Detect which cell encompasses the target text, then output its (x, y) center coordinate. 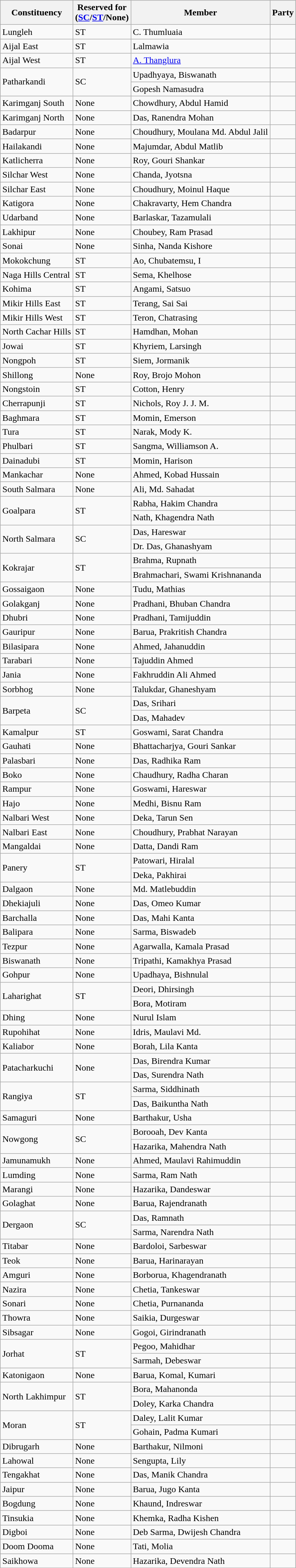
Talukdar, Ghaneshyam (201, 689)
Titabar (37, 1246)
Choudhury, Moulana Md. Abdul Jalil (201, 132)
North Cachar Hills (37, 332)
Barua, Jugo Kanta (201, 1489)
Tripathi, Kamakhya Prasad (201, 961)
Doley, Karka Chandra (201, 1404)
Lalmawia (201, 46)
Dr. Das, Ghanashyam (201, 546)
Deb Sarma, Dwijesh Chandra (201, 1532)
Tajuddin Ahmed (201, 661)
Deka, Pakhirai (201, 875)
Thowra (37, 1318)
Sarma, Siddhinath (201, 1089)
Brahmachari, Swami Krishnananda (201, 575)
Tinsukia (37, 1518)
Ahmed, Kobad Hussain (201, 475)
Khemka, Radha Kishen (201, 1518)
Barthakur, Usha (201, 1118)
Dergaon (37, 1225)
Pradhani, Tamijuddin (201, 618)
Sema, Khelhose (201, 275)
Borborua, Khagendranath (201, 1275)
Golaghat (37, 1203)
Goswami, Hareswar (201, 789)
Hailakandi (37, 146)
Jania (37, 675)
Das, Mahi Kanta (201, 918)
Gopesh Namasudra (201, 89)
Rampur (37, 789)
Mankachar (37, 475)
Nongpoh (37, 360)
Barua, Harinarayan (201, 1261)
Barua, Komal, Kumari (201, 1375)
Chetia, Tankeswar (201, 1289)
Nichols, Roy J. J. M. (201, 403)
Golakganj (37, 603)
Kohima (37, 289)
Aijal West (37, 60)
Sinha, Nanda Kishore (201, 246)
Rangiya (37, 1096)
Cherrapunji (37, 403)
Khyriem, Larsingh (201, 346)
Deori, Dhirsingh (201, 989)
Shillong (37, 375)
Das, Surendra Nath (201, 1075)
Tati, Molia (201, 1546)
Sorbhog (37, 689)
Medhi, Bisnu Ram (201, 803)
Digboi (37, 1532)
Naga Hills Central (37, 275)
Karimganj South (37, 103)
Marangi (37, 1189)
Katigora (37, 203)
Hajo (37, 803)
Barua, Prakritish Chandra (201, 632)
Palasbari (37, 761)
Daley, Lalit Kumar (201, 1418)
Md. Matlebuddin (201, 889)
Roy, Brojo Mohon (201, 375)
Kokrajar (37, 568)
Rupohihat (37, 1032)
Hazarika, Dandeswar (201, 1189)
Nongstoin (37, 389)
Barchalla (37, 918)
Deka, Tarun Sen (201, 818)
Gohpur (37, 975)
C. Thumluaia (201, 32)
Datta, Dandi Ram (201, 846)
Goalpara (37, 511)
Brahma, Rupnath (201, 560)
Das, Srihari (201, 703)
Nalbari East (37, 832)
Kaliabor (37, 1046)
Hamdhan, Mohan (201, 332)
Cotton, Henry (201, 389)
Dhekiajuli (37, 904)
Amguri (37, 1275)
Khaund, Indreswar (201, 1503)
Angami, Satsuo (201, 289)
Jaipur (37, 1489)
Jamunamukh (37, 1161)
Sengupta, Lily (201, 1461)
Silchar East (37, 189)
Sarmah, Debeswar (201, 1361)
Das, Radhika Ram (201, 761)
Rabha, Hakim Chandra (201, 503)
Roy, Gouri Shankar (201, 160)
Party (283, 13)
Gossaigaon (37, 589)
Bilasipara (37, 646)
Sonai (37, 246)
Gauhati (37, 746)
Jorhat (37, 1354)
Pegoo, Mahidhar (201, 1347)
Dalgaon (37, 889)
Choudhury, Moinul Haque (201, 189)
Constituency (37, 13)
Katlicherra (37, 160)
Das, Baikuntha Nath (201, 1103)
Patacharkuchi (37, 1068)
Nazira (37, 1289)
Barthakur, Nilmoni (201, 1446)
Borooah, Dev Kanta (201, 1132)
Ahmed, Jahanuddin (201, 646)
Upadhyaya, Biswanath (201, 75)
Gogoi, Girindranath (201, 1332)
Fakhruddin Ali Ahmed (201, 675)
Sibsagar (37, 1332)
Saikhowa (37, 1560)
Mangaldai (37, 846)
Sarma, Biswadeb (201, 932)
Dibrugarh (37, 1446)
Gauripur (37, 632)
Sangma, Williamson A. (201, 446)
Tudu, Mathias (201, 589)
Das, Hareswar (201, 532)
Mikir Hills West (37, 318)
Biswanath (37, 961)
Das, Mahadev (201, 718)
Aijal East (37, 46)
Barpeta (37, 711)
Hazarika, Devendra Nath (201, 1560)
Silchar West (37, 175)
Lakhipur (37, 232)
Reserved for(SC/ST/None) (102, 13)
Goswami, Sarat Chandra (201, 732)
Laharighat (37, 996)
Bora, Motiram (201, 1003)
Nath, Khagendra Nath (201, 518)
Badarpur (37, 132)
Teok (37, 1261)
Tezpur (37, 946)
Panery (37, 868)
Bora, Mahanonda (201, 1389)
Baghmara (37, 418)
Tura (37, 432)
Lumding (37, 1175)
Boko (37, 775)
Choubey, Ram Prasad (201, 232)
North Salmara (37, 539)
Hazarika, Mahendra Nath (201, 1146)
Dainadubi (37, 461)
Moran (37, 1425)
Udarband (37, 218)
Phulbari (37, 446)
Member (201, 13)
Das, Manik Chandra (201, 1475)
Mokokchung (37, 261)
Teron, Chatrasing (201, 318)
Dhing (37, 1018)
Dhubri (37, 618)
Karimganj North (37, 117)
Sonari (37, 1303)
Barlaskar, Tazamulali (201, 218)
Terang, Sai Sai (201, 303)
Tarabari (37, 661)
Idris, Maulavi Md. (201, 1032)
Balipara (37, 932)
Samaguri (37, 1118)
Chetia, Purnananda (201, 1303)
Majumdar, Abdul Matlib (201, 146)
Jowai (37, 346)
Patharkandi (37, 82)
Chowdhury, Abdul Hamid (201, 103)
Ali, Md. Sahadat (201, 489)
North Lakhimpur (37, 1396)
Patowari, Hiralal (201, 860)
Nowgong (37, 1139)
Bhattacharjya, Gouri Sankar (201, 746)
Chanda, Jyotsna (201, 175)
Borah, Lila Kanta (201, 1046)
Bogdung (37, 1503)
Lungleh (37, 32)
Saikia, Durgeswar (201, 1318)
Mikir Hills East (37, 303)
Momin, Harison (201, 461)
A. Thanglura (201, 60)
Ahmed, Maulavi Rahimuddin (201, 1161)
Narak, Mody K. (201, 432)
Upadhaya, Bishnulal (201, 975)
Barua, Rajendranath (201, 1203)
Das, Ramnath (201, 1218)
Sarma, Ram Nath (201, 1175)
Agarwalla, Kamala Prasad (201, 946)
Nurul Islam (201, 1018)
Lahowal (37, 1461)
Ao, Chubatemsu, I (201, 261)
Chakravarty, Hem Chandra (201, 203)
Das, Omeo Kumar (201, 904)
Bardoloi, Sarbeswar (201, 1246)
Momin, Emerson (201, 418)
Sarma, Narendra Nath (201, 1232)
Das, Birendra Kumar (201, 1060)
Chaudhury, Radha Charan (201, 775)
Siem, Jormanik (201, 360)
Nalbari West (37, 818)
Pradhani, Bhuban Chandra (201, 603)
Katonigaon (37, 1375)
South Salmara (37, 489)
Tengakhat (37, 1475)
Gohain, Padma Kumari (201, 1432)
Choudhury, Prabhat Narayan (201, 832)
Kamalpur (37, 732)
Das, Ranendra Mohan (201, 117)
Doom Dooma (37, 1546)
